Pinpoint the cell where the given text exists, returning its [x, y] midpoint coordinate. 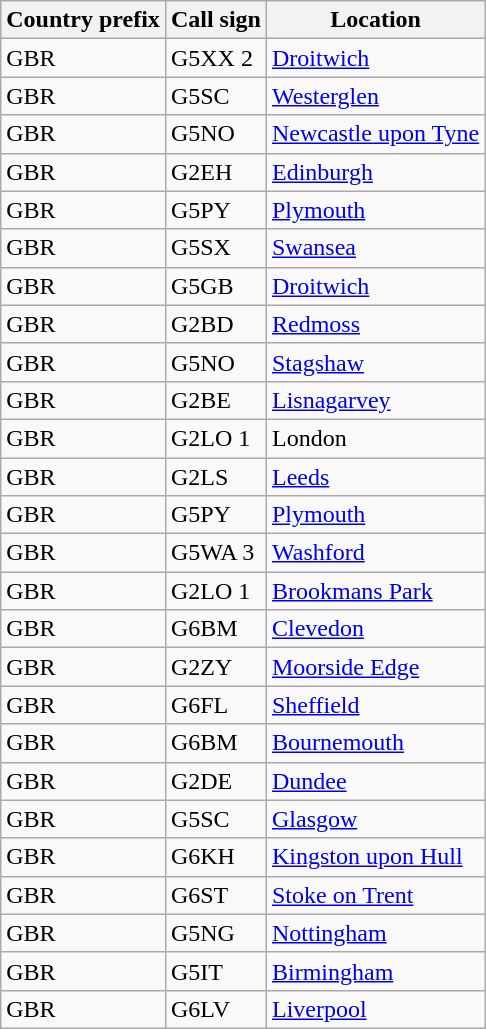
G2ZY [216, 667]
G5GB [216, 286]
G5SX [216, 248]
Stoke on Trent [375, 895]
G2LS [216, 477]
Washford [375, 553]
Brookmans Park [375, 591]
London [375, 438]
Liverpool [375, 1009]
Redmoss [375, 324]
G6ST [216, 895]
Birmingham [375, 971]
Country prefix [84, 20]
Stagshaw [375, 362]
Call sign [216, 20]
Nottingham [375, 933]
G2EH [216, 172]
G5IT [216, 971]
Edinburgh [375, 172]
Moorside Edge [375, 667]
Dundee [375, 781]
Sheffield [375, 705]
G2DE [216, 781]
Kingston upon Hull [375, 857]
G2BD [216, 324]
G5XX 2 [216, 58]
Westerglen [375, 96]
Swansea [375, 248]
Lisnagarvey [375, 400]
Newcastle upon Tyne [375, 134]
G6FL [216, 705]
G6KH [216, 857]
Bournemouth [375, 743]
Glasgow [375, 819]
G6LV [216, 1009]
G5NG [216, 933]
Clevedon [375, 629]
G5WA 3 [216, 553]
Leeds [375, 477]
G2BE [216, 400]
Location [375, 20]
